From the cell containing the given text, extract its center point as [X, Y] coordinate. 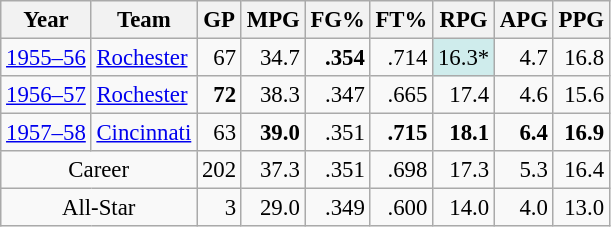
4.6 [524, 95]
1957–58 [46, 133]
16.8 [581, 58]
18.1 [464, 133]
Cincinnati [144, 133]
67 [220, 58]
13.0 [581, 208]
17.4 [464, 95]
.354 [338, 58]
3 [220, 208]
34.7 [273, 58]
16.9 [581, 133]
6.4 [524, 133]
1956–57 [46, 95]
FT% [402, 20]
39.0 [273, 133]
17.3 [464, 170]
All-Star [99, 208]
.714 [402, 58]
16.3* [464, 58]
14.0 [464, 208]
4.0 [524, 208]
.698 [402, 170]
29.0 [273, 208]
.715 [402, 133]
15.6 [581, 95]
72 [220, 95]
MPG [273, 20]
5.3 [524, 170]
1955–56 [46, 58]
Year [46, 20]
.347 [338, 95]
37.3 [273, 170]
GP [220, 20]
APG [524, 20]
16.4 [581, 170]
4.7 [524, 58]
.349 [338, 208]
FG% [338, 20]
202 [220, 170]
63 [220, 133]
PPG [581, 20]
RPG [464, 20]
.665 [402, 95]
38.3 [273, 95]
Team [144, 20]
.600 [402, 208]
Career [99, 170]
